Output the (X, Y) coordinate of the center of the cell containing the given text.  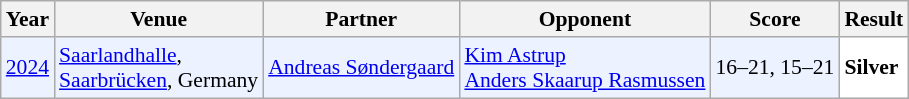
Partner (361, 19)
Venue (158, 19)
Result (874, 19)
Score (774, 19)
Silver (874, 68)
Year (28, 19)
Opponent (584, 19)
2024 (28, 68)
16–21, 15–21 (774, 68)
Saarlandhalle,Saarbrücken, Germany (158, 68)
Kim Astrup Anders Skaarup Rasmussen (584, 68)
Andreas Søndergaard (361, 68)
